Identify which cell holds the provided text, then report its (x, y) central coordinate. 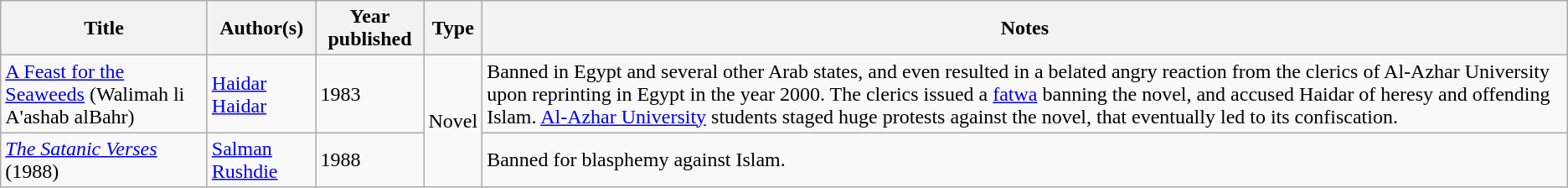
Haidar Haidar (261, 94)
Title (104, 29)
The Satanic Verses (1988) (104, 159)
Salman Rushdie (261, 159)
Novel (453, 121)
Notes (1025, 29)
Type (453, 29)
A Feast for the Seaweeds (Walimah li A'ashab alBahr) (104, 94)
1983 (370, 94)
Year published (370, 29)
1988 (370, 159)
Banned for blasphemy against Islam. (1025, 159)
Author(s) (261, 29)
